Identify which cell holds the provided text, then report its (x, y) central coordinate. 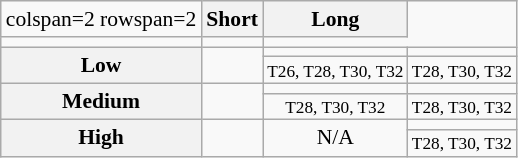
Low (102, 66)
T26, T28, T30, T32 (336, 70)
colspan=2 rowspan=2 (102, 19)
Short (232, 19)
High (102, 138)
Medium (102, 102)
Long (336, 19)
N/A (336, 138)
